Identify which cell holds the provided text, then report its (x, y) central coordinate. 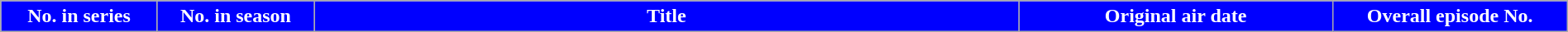
No. in season (235, 16)
Title (667, 16)
No. in series (79, 16)
Overall episode No. (1450, 16)
Original air date (1176, 16)
